Detect which cell encompasses the target text, then output its (X, Y) center coordinate. 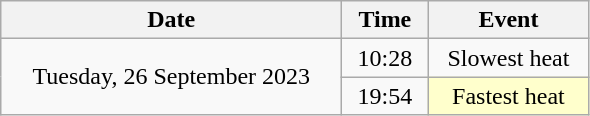
19:54 (385, 96)
10:28 (385, 58)
Tuesday, 26 September 2023 (172, 77)
Event (508, 20)
Fastest heat (508, 96)
Date (172, 20)
Time (385, 20)
Slowest heat (508, 58)
